Pinpoint the cell where the given text exists, returning its [x, y] midpoint coordinate. 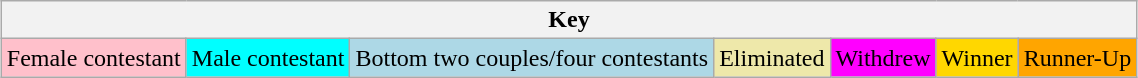
Male contestant [268, 58]
Eliminated [772, 58]
Female contestant [94, 58]
Withdrew [883, 58]
Key [568, 20]
Winner [977, 58]
Bottom two couples/four contestants [532, 58]
Runner-Up [1078, 58]
